Pinpoint the cell where the given text exists, returning its (X, Y) midpoint coordinate. 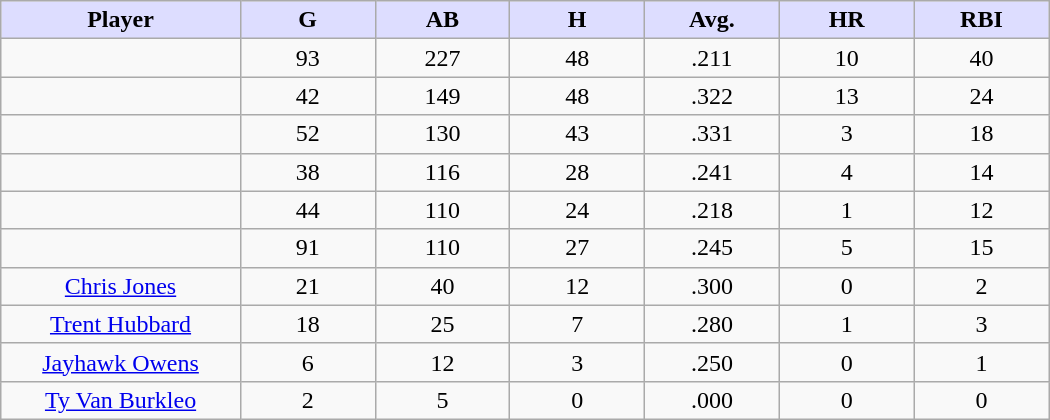
HR (846, 20)
44 (308, 210)
.241 (712, 172)
13 (846, 96)
.218 (712, 210)
.250 (712, 362)
H (578, 20)
.331 (712, 134)
Ty Van Burkleo (121, 400)
21 (308, 286)
.211 (712, 58)
227 (442, 58)
52 (308, 134)
43 (578, 134)
Jayhawk Owens (121, 362)
.280 (712, 324)
10 (846, 58)
.000 (712, 400)
.245 (712, 248)
28 (578, 172)
93 (308, 58)
.300 (712, 286)
Avg. (712, 20)
14 (982, 172)
Player (121, 20)
25 (442, 324)
RBI (982, 20)
.322 (712, 96)
27 (578, 248)
6 (308, 362)
G (308, 20)
Chris Jones (121, 286)
4 (846, 172)
91 (308, 248)
38 (308, 172)
149 (442, 96)
7 (578, 324)
116 (442, 172)
Trent Hubbard (121, 324)
42 (308, 96)
130 (442, 134)
AB (442, 20)
15 (982, 248)
